Extract the [X, Y] coordinate from the center of the cell holding the provided text.  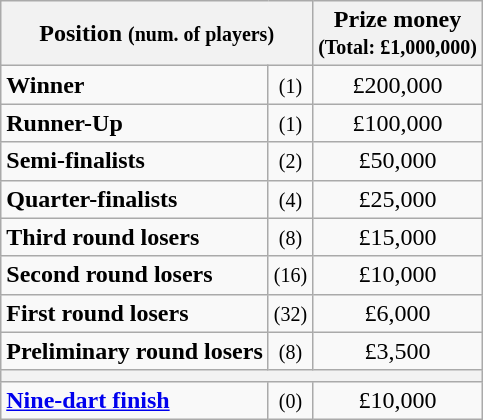
£6,000 [398, 313]
Runner-Up [135, 123]
(2) [290, 161]
Second round losers [135, 275]
Preliminary round losers [135, 351]
Prize money(Total: £1,000,000) [398, 34]
£25,000 [398, 199]
Quarter-finalists [135, 199]
Position (num. of players) [157, 34]
£200,000 [398, 85]
(16) [290, 275]
(4) [290, 199]
£100,000 [398, 123]
Nine-dart finish [135, 400]
Winner [135, 85]
Semi-finalists [135, 161]
£15,000 [398, 237]
(0) [290, 400]
(32) [290, 313]
First round losers [135, 313]
£3,500 [398, 351]
Third round losers [135, 237]
£50,000 [398, 161]
